Detect which cell encompasses the target text, then output its [X, Y] center coordinate. 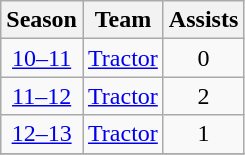
Team [122, 20]
11–12 [42, 96]
2 [203, 96]
10–11 [42, 58]
12–13 [42, 134]
Season [42, 20]
0 [203, 58]
Assists [203, 20]
1 [203, 134]
